For the text-containing cell, return its midpoint in [x, y] coordinate format. 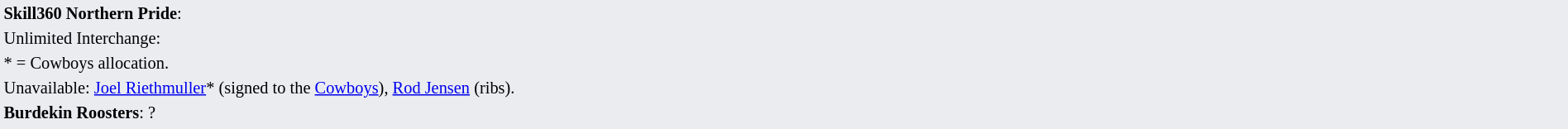
Unlimited Interchange: [784, 38]
Burdekin Roosters: ? [784, 112]
* = Cowboys allocation. [784, 63]
Unavailable: Joel Riethmuller* (signed to the Cowboys), Rod Jensen (ribs). [784, 88]
Skill360 Northern Pride: [784, 13]
